Search for the cell housing the specified text and yield its [x, y] center coordinate. 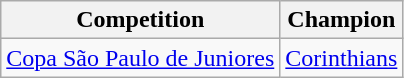
Champion [342, 20]
Corinthians [342, 58]
Copa São Paulo de Juniores [140, 58]
Competition [140, 20]
